Determine the (X, Y) coordinate at the center of the cell enclosing the given text.  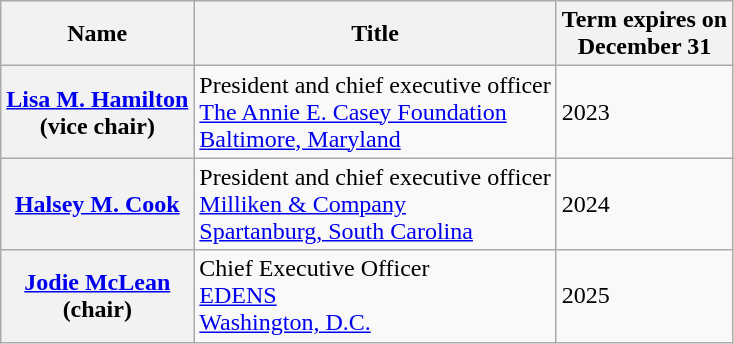
Lisa M. Hamilton(vice chair) (98, 112)
President and chief executive officerMilliken & CompanySpartanburg, South Carolina (375, 204)
2024 (644, 204)
Jodie McLean(chair) (98, 296)
Chief Executive OfficerEDENSWashington, D.C. (375, 296)
Title (375, 34)
Term expires onDecember 31 (644, 34)
2023 (644, 112)
President and chief executive officerThe Annie E. Casey FoundationBaltimore, Maryland (375, 112)
Halsey M. Cook (98, 204)
2025 (644, 296)
Name (98, 34)
